Identify which cell holds the provided text, then report its (x, y) central coordinate. 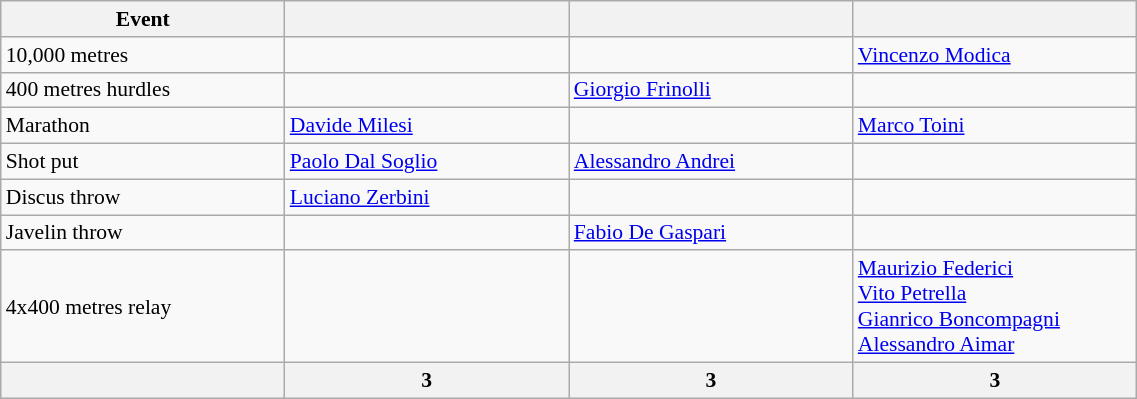
10,000 metres (143, 55)
Luciano Zerbini (427, 197)
Fabio De Gaspari (711, 233)
Marco Toini (995, 126)
Alessandro Andrei (711, 162)
Davide Milesi (427, 126)
400 metres hurdles (143, 90)
Shot put (143, 162)
Paolo Dal Soglio (427, 162)
Event (143, 19)
Discus throw (143, 197)
4x400 metres relay (143, 307)
Giorgio Frinolli (711, 90)
Maurizio FedericiVito PetrellaGianrico BoncompagniAlessandro Aimar (995, 307)
Vincenzo Modica (995, 55)
Javelin throw (143, 233)
Marathon (143, 126)
